Locate the cell with the specified text and output its (x, y) center coordinate. 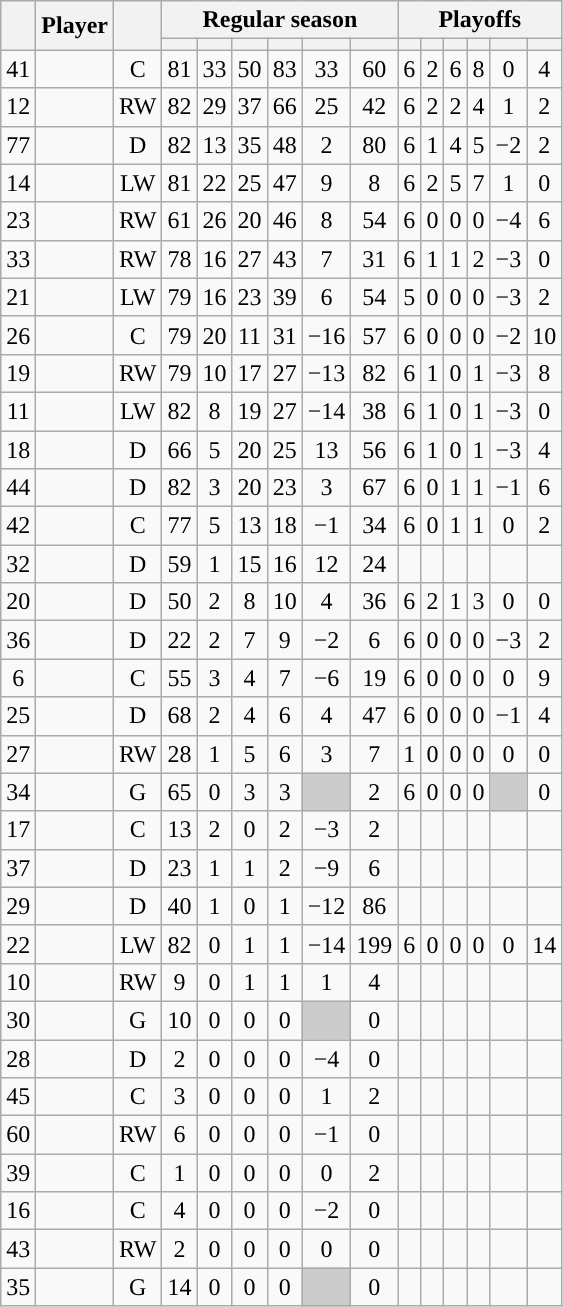
61 (180, 221)
67 (374, 488)
Regular season (280, 20)
83 (284, 69)
48 (284, 145)
68 (180, 716)
199 (374, 944)
−12 (326, 906)
80 (374, 145)
Playoffs (480, 20)
15 (250, 564)
57 (374, 335)
24 (374, 564)
40 (180, 906)
55 (180, 678)
21 (18, 297)
46 (284, 221)
38 (374, 411)
−13 (326, 373)
65 (180, 792)
59 (180, 564)
32 (18, 564)
44 (18, 488)
Player (75, 26)
−9 (326, 868)
30 (18, 1020)
41 (18, 69)
−16 (326, 335)
78 (180, 259)
−6 (326, 678)
86 (374, 906)
45 (18, 1097)
56 (374, 449)
